Locate the cell with the specified text and output its (x, y) center coordinate. 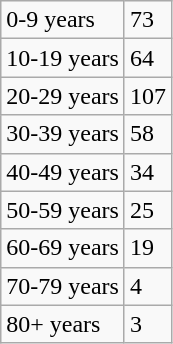
70-79 years (63, 286)
34 (148, 172)
40-49 years (63, 172)
50-59 years (63, 210)
80+ years (63, 324)
73 (148, 20)
4 (148, 286)
0-9 years (63, 20)
107 (148, 96)
60-69 years (63, 248)
58 (148, 134)
10-19 years (63, 58)
30-39 years (63, 134)
25 (148, 210)
20-29 years (63, 96)
3 (148, 324)
64 (148, 58)
19 (148, 248)
